From the cell containing the given text, extract its center point as (x, y) coordinate. 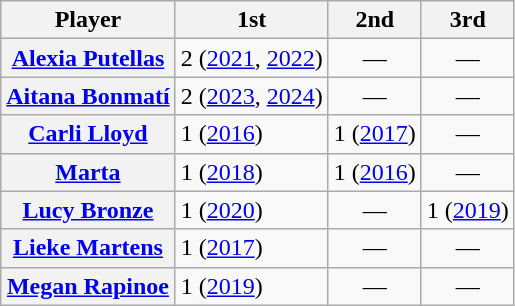
Carli Lloyd (88, 134)
Player (88, 20)
Megan Rapinoe (88, 286)
Aitana Bonmatí (88, 96)
3rd (468, 20)
1 (2020) (252, 210)
Lucy Bronze (88, 210)
Lieke Martens (88, 248)
1 (2018) (252, 172)
2 (2023, 2024) (252, 96)
1st (252, 20)
2 (2021, 2022) (252, 58)
Marta (88, 172)
Alexia Putellas (88, 58)
2nd (374, 20)
